Scan for the cell matching the given text and deliver its [X, Y] coordinate at center. 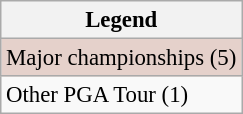
Major championships (5) [122, 58]
Legend [122, 20]
Other PGA Tour (1) [122, 95]
